Return the (X, Y) coordinate for the center point of the cell that contains the specified text.  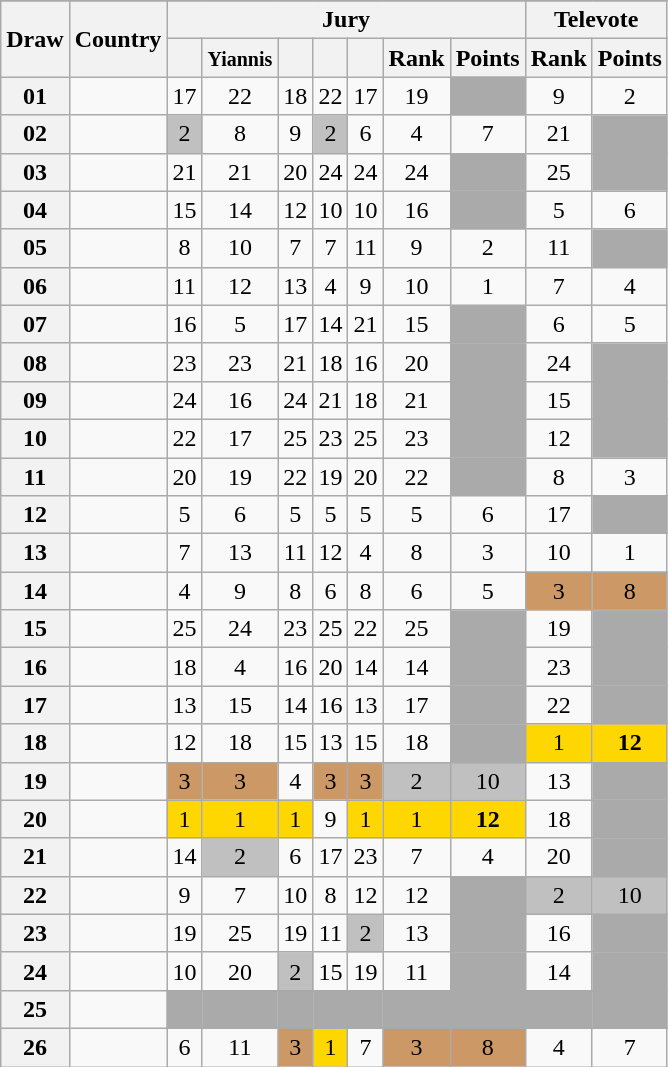
Jury (346, 20)
04 (35, 210)
Draw (35, 39)
05 (35, 248)
08 (35, 362)
26 (35, 1047)
07 (35, 324)
02 (35, 134)
Yiannis (240, 58)
03 (35, 172)
01 (35, 96)
Televote (596, 20)
09 (35, 400)
06 (35, 286)
Country (118, 39)
